Detect which cell encompasses the target text, then output its (X, Y) center coordinate. 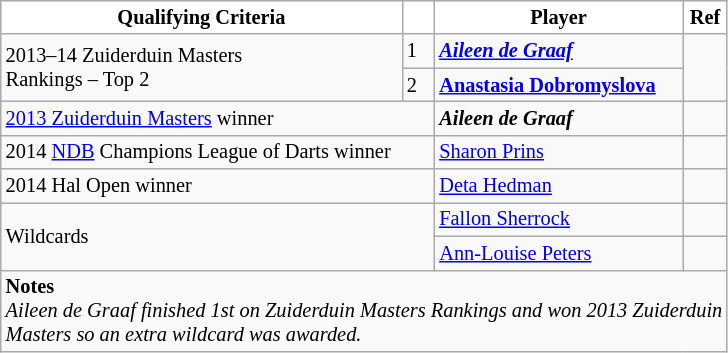
Player (558, 17)
2014 Hal Open winner (218, 186)
2 (418, 85)
1 (418, 51)
2013 Zuiderduin Masters winner (218, 118)
Qualifying Criteria (202, 17)
Wildcards (218, 236)
Fallon Sherrock (558, 219)
2013–14 Zuiderduin MastersRankings – Top 2 (202, 68)
Ref (705, 17)
Anastasia Dobromyslova (558, 85)
NotesAileen de Graaf finished 1st on Zuiderduin Masters Rankings and won 2013 ZuiderduinMasters so an extra wildcard was awarded. (364, 311)
2014 NDB Champions League of Darts winner (218, 152)
Deta Hedman (558, 186)
Ann-Louise Peters (558, 253)
Sharon Prins (558, 152)
